For the text-containing cell, return its midpoint in (X, Y) coordinate format. 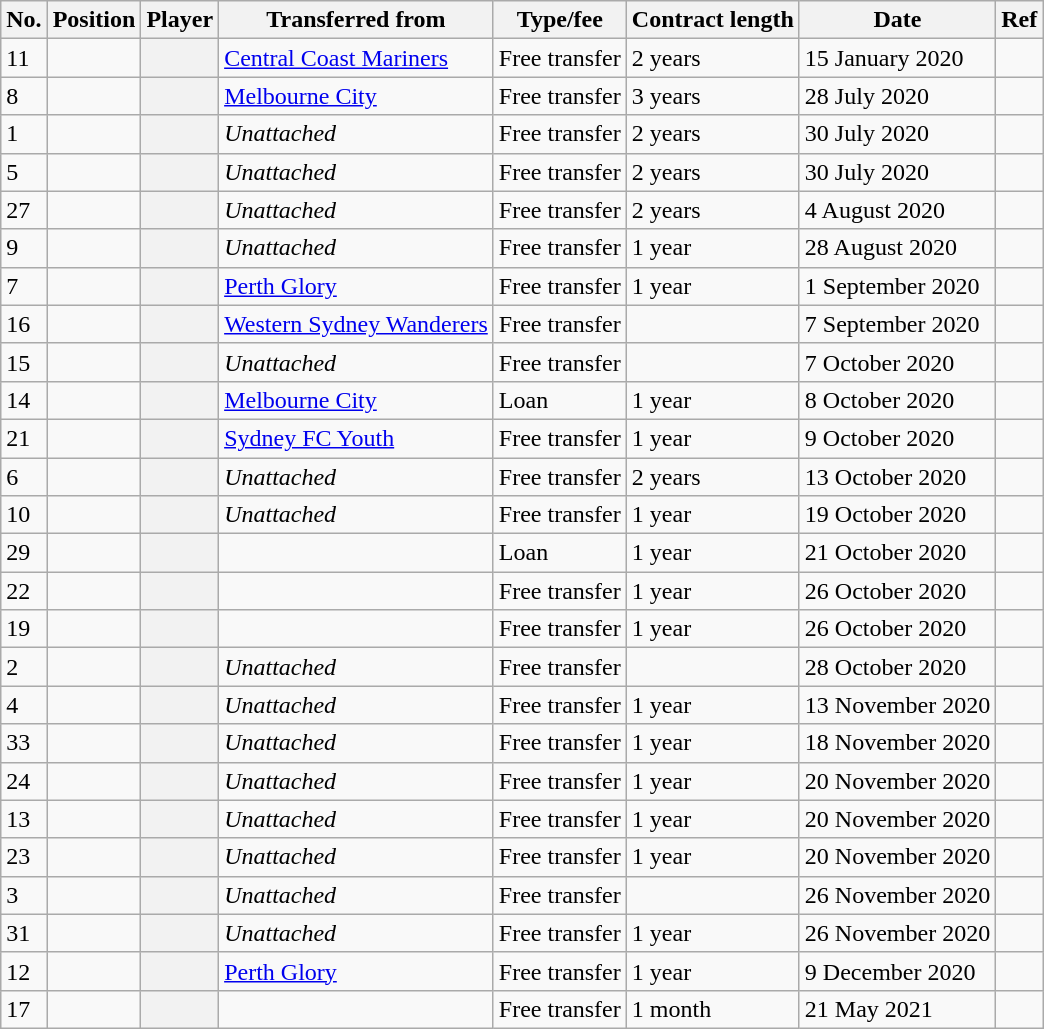
18 November 2020 (897, 743)
15 January 2020 (897, 58)
21 May 2021 (897, 1009)
3 years (712, 96)
23 (24, 857)
16 (24, 324)
Date (897, 20)
5 (24, 172)
31 (24, 933)
Central Coast Mariners (356, 58)
33 (24, 743)
9 (24, 248)
29 (24, 553)
13 (24, 819)
1 September 2020 (897, 286)
7 (24, 286)
15 (24, 362)
Position (94, 20)
12 (24, 971)
Type/fee (560, 20)
1 (24, 134)
2 (24, 667)
No. (24, 20)
19 October 2020 (897, 515)
28 July 2020 (897, 96)
28 October 2020 (897, 667)
28 August 2020 (897, 248)
10 (24, 515)
Player (180, 20)
24 (24, 781)
6 (24, 477)
4 August 2020 (897, 210)
Ref (1020, 20)
9 October 2020 (897, 438)
19 (24, 629)
Sydney FC Youth (356, 438)
21 October 2020 (897, 553)
21 (24, 438)
11 (24, 58)
3 (24, 895)
13 November 2020 (897, 705)
17 (24, 1009)
22 (24, 591)
27 (24, 210)
13 October 2020 (897, 477)
7 September 2020 (897, 324)
9 December 2020 (897, 971)
Western Sydney Wanderers (356, 324)
1 month (712, 1009)
8 (24, 96)
14 (24, 400)
7 October 2020 (897, 362)
Transferred from (356, 20)
4 (24, 705)
Contract length (712, 20)
8 October 2020 (897, 400)
